Detect which cell encompasses the target text, then output its (X, Y) center coordinate. 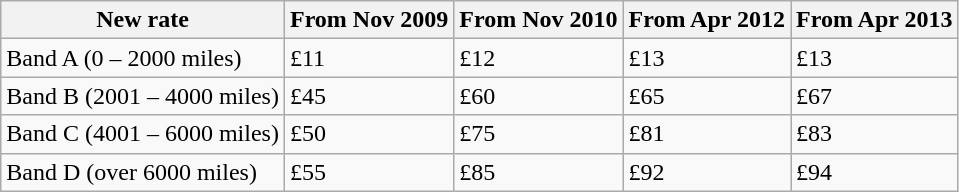
£83 (874, 134)
£65 (707, 96)
Band C (4001 – 6000 miles) (143, 134)
From Nov 2009 (368, 20)
New rate (143, 20)
Band D (over 6000 miles) (143, 172)
Band B (2001 – 4000 miles) (143, 96)
£85 (538, 172)
£75 (538, 134)
£11 (368, 58)
£50 (368, 134)
£12 (538, 58)
£45 (368, 96)
From Apr 2012 (707, 20)
£67 (874, 96)
£92 (707, 172)
Band A (0 – 2000 miles) (143, 58)
From Apr 2013 (874, 20)
From Nov 2010 (538, 20)
£60 (538, 96)
£94 (874, 172)
£55 (368, 172)
£81 (707, 134)
